Provide the (x, y) coordinate of the cell's center where the given text is located.  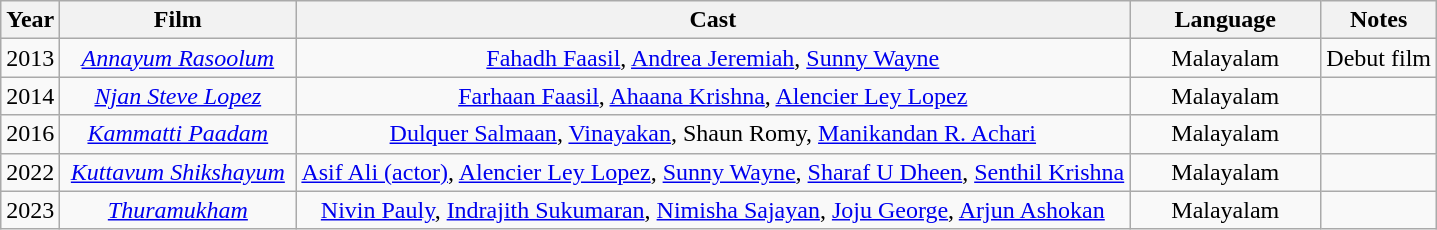
2016 (30, 134)
2013 (30, 58)
2014 (30, 96)
Cast (713, 20)
Njan Steve Lopez (178, 96)
Year (30, 20)
Annayum Rasoolum (178, 58)
Language (1226, 20)
2023 (30, 210)
2022 (30, 172)
Farhaan Faasil, Ahaana Krishna, Alencier Ley Lopez (713, 96)
Nivin Pauly, Indrajith Sukumaran, Nimisha Sajayan, Joju George, Arjun Ashokan (713, 210)
Kuttavum Shikshayum (178, 172)
Asif Ali (actor), Alencier Ley Lopez, Sunny Wayne, Sharaf U Dheen, Senthil Krishna (713, 172)
Dulquer Salmaan, Vinayakan, Shaun Romy, Manikandan R. Achari (713, 134)
Notes (1379, 20)
Fahadh Faasil, Andrea Jeremiah, Sunny Wayne (713, 58)
Film (178, 20)
Kammatti Paadam (178, 134)
Thuramukham (178, 210)
Debut film (1379, 58)
